Identify which cell holds the provided text, then report its (x, y) central coordinate. 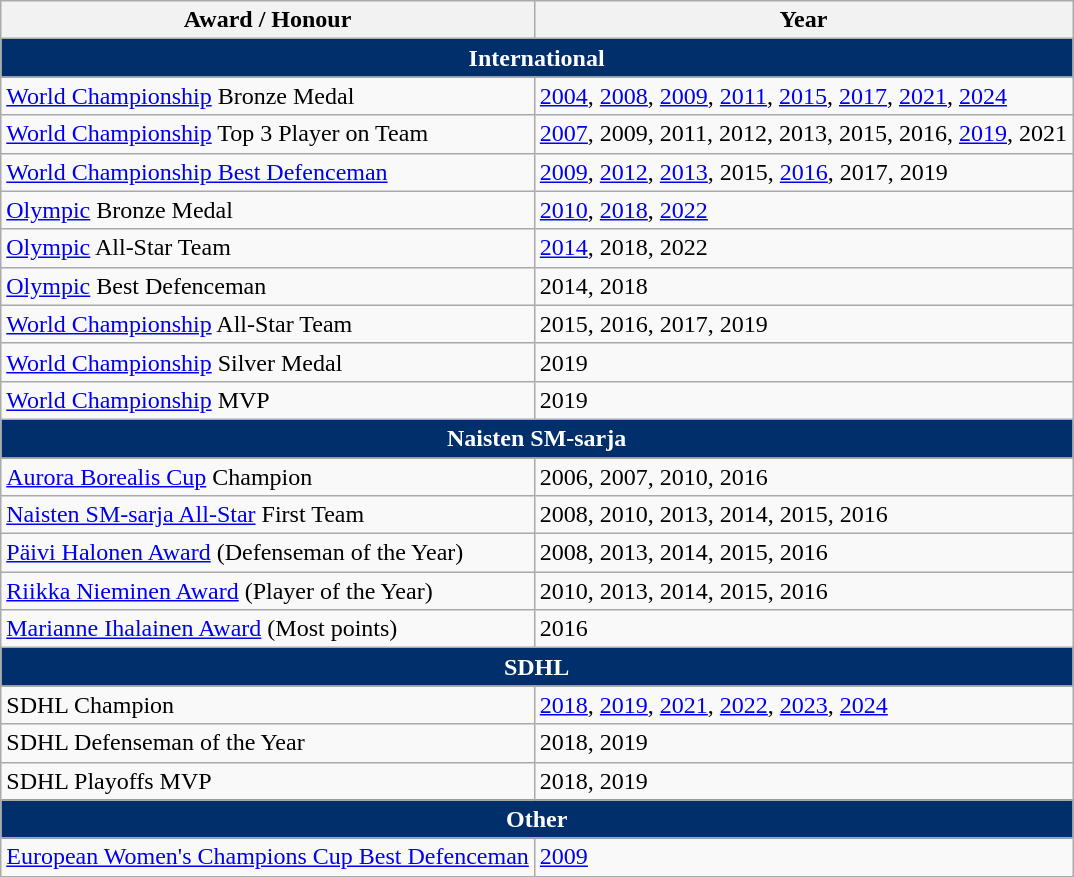
World Championship Best Defenceman (268, 172)
Olympic Best Defenceman (268, 286)
Olympic All-Star Team (268, 248)
2014, 2018, 2022 (803, 248)
2009 (803, 857)
Päivi Halonen Award (Defenseman of the Year) (268, 553)
2010, 2013, 2014, 2015, 2016 (803, 591)
2015, 2016, 2017, 2019 (803, 324)
Marianne Ihalainen Award (Most points) (268, 629)
2010, 2018, 2022 (803, 210)
2008, 2013, 2014, 2015, 2016 (803, 553)
SDHL Playoffs MVP (268, 781)
European Women's Champions Cup Best Defenceman (268, 857)
Olympic Bronze Medal (268, 210)
Aurora Borealis Cup Champion (268, 477)
World Championship MVP (268, 400)
2016 (803, 629)
World Championship All-Star Team (268, 324)
World Championship Bronze Medal (268, 96)
World Championship Top 3 Player on Team (268, 134)
2006, 2007, 2010, 2016 (803, 477)
SDHL (537, 667)
SDHL Champion (268, 705)
2004, 2008, 2009, 2011, 2015, 2017, 2021, 2024 (803, 96)
Other (537, 819)
2007, 2009, 2011, 2012, 2013, 2015, 2016, 2019, 2021 (803, 134)
Naisten SM-sarja All-Star First Team (268, 515)
2008, 2010, 2013, 2014, 2015, 2016 (803, 515)
Year (803, 20)
SDHL Defenseman of the Year (268, 743)
2018, 2019, 2021, 2022, 2023, 2024 (803, 705)
2014, 2018 (803, 286)
2009, 2012, 2013, 2015, 2016, 2017, 2019 (803, 172)
Naisten SM-sarja (537, 438)
International (537, 58)
World Championship Silver Medal (268, 362)
Riikka Nieminen Award (Player of the Year) (268, 591)
Award / Honour (268, 20)
